From the cell containing the given text, extract its center point as [x, y] coordinate. 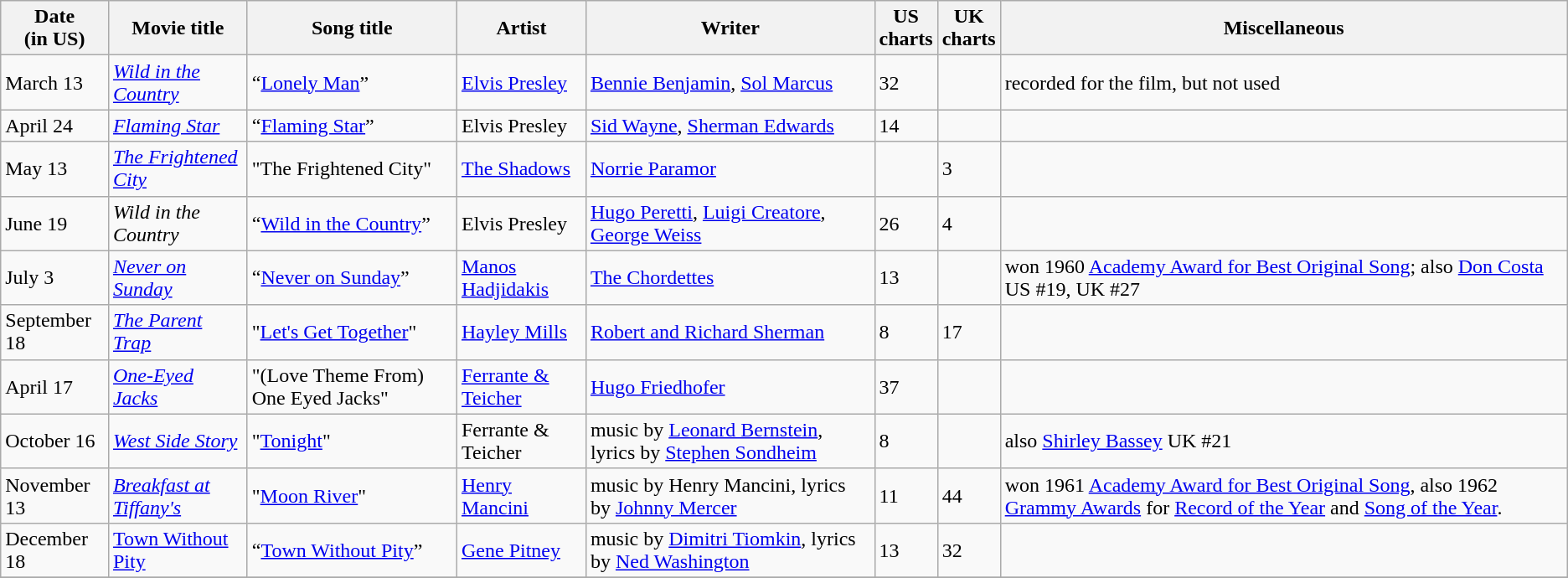
“Lonely Man” [352, 82]
Gene Pitney [521, 550]
"Moon River" [352, 496]
“Town Without Pity” [352, 550]
music by Henry Mancini, lyrics by Johnny Mercer [730, 496]
Artist [521, 28]
Breakfast at Tiffany's [178, 496]
also Shirley Bassey UK #21 [1283, 441]
December 18 [55, 550]
March 13 [55, 82]
The Parent Trap [178, 332]
“Never on Sunday” [352, 278]
The Shadows [521, 169]
"Let's Get Together" [352, 332]
Sid Wayne, Sherman Edwards [730, 126]
11 [906, 496]
recorded for the film, but not used [1283, 82]
44 [968, 496]
Writer [730, 28]
17 [968, 332]
April 17 [55, 387]
"(Love Theme From) One Eyed Jacks" [352, 387]
UKcharts [968, 28]
3 [968, 169]
Hugo Peretti, Luigi Creatore, George Weiss [730, 223]
Henry Mancini [521, 496]
Norrie Paramor [730, 169]
won 1960 Academy Award for Best Original Song; also Don Costa US #19, UK #27 [1283, 278]
4 [968, 223]
"Tonight" [352, 441]
May 13 [55, 169]
October 16 [55, 441]
April 24 [55, 126]
“Wild in the Country” [352, 223]
“Flaming Star” [352, 126]
The Frightened City [178, 169]
Date(in US) [55, 28]
The Chordettes [730, 278]
West Side Story [178, 441]
Hugo Friedhofer [730, 387]
Bennie Benjamin, Sol Marcus [730, 82]
14 [906, 126]
"The Frightened City" [352, 169]
Town Without Pity [178, 550]
won 1961 Academy Award for Best Original Song, also 1962 Grammy Awards for Record of the Year and Song of the Year. [1283, 496]
September 18 [55, 332]
November 13 [55, 496]
music by Dimitri Tiomkin, lyrics by Ned Washington [730, 550]
Miscellaneous [1283, 28]
One-Eyed Jacks [178, 387]
July 3 [55, 278]
26 [906, 223]
US charts [906, 28]
music by Leonard Bernstein, lyrics by Stephen Sondheim [730, 441]
Robert and Richard Sherman [730, 332]
Movie title [178, 28]
Never on Sunday [178, 278]
37 [906, 387]
Manos Hadjidakis [521, 278]
Flaming Star [178, 126]
June 19 [55, 223]
Hayley Mills [521, 332]
Song title [352, 28]
